Pinpoint the cell where the given text exists, returning its [x, y] midpoint coordinate. 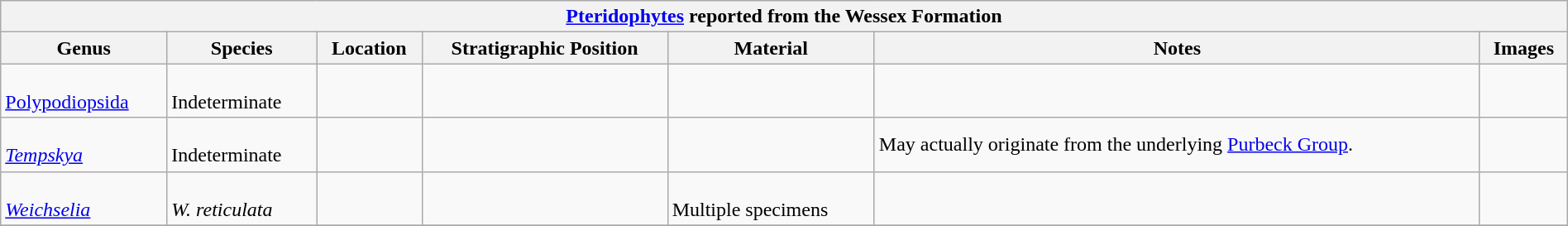
Tempskya [84, 144]
W. reticulata [241, 199]
Images [1523, 48]
Weichselia [84, 199]
Notes [1177, 48]
Polypodiopsida [84, 91]
May actually originate from the underlying Purbeck Group. [1177, 144]
Multiple specimens [771, 199]
Pteridophytes reported from the Wessex Formation [784, 17]
Location [369, 48]
Species [241, 48]
Genus [84, 48]
Material [771, 48]
Stratigraphic Position [544, 48]
